Locate the cell with the specified text and output its [X, Y] center coordinate. 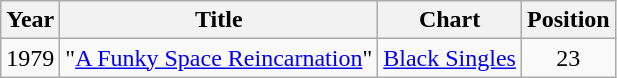
Year [30, 20]
Position [568, 20]
"A Funky Space Reincarnation" [219, 58]
Black Singles [450, 58]
Chart [450, 20]
23 [568, 58]
1979 [30, 58]
Title [219, 20]
